Detect which cell encompasses the target text, then output its (X, Y) center coordinate. 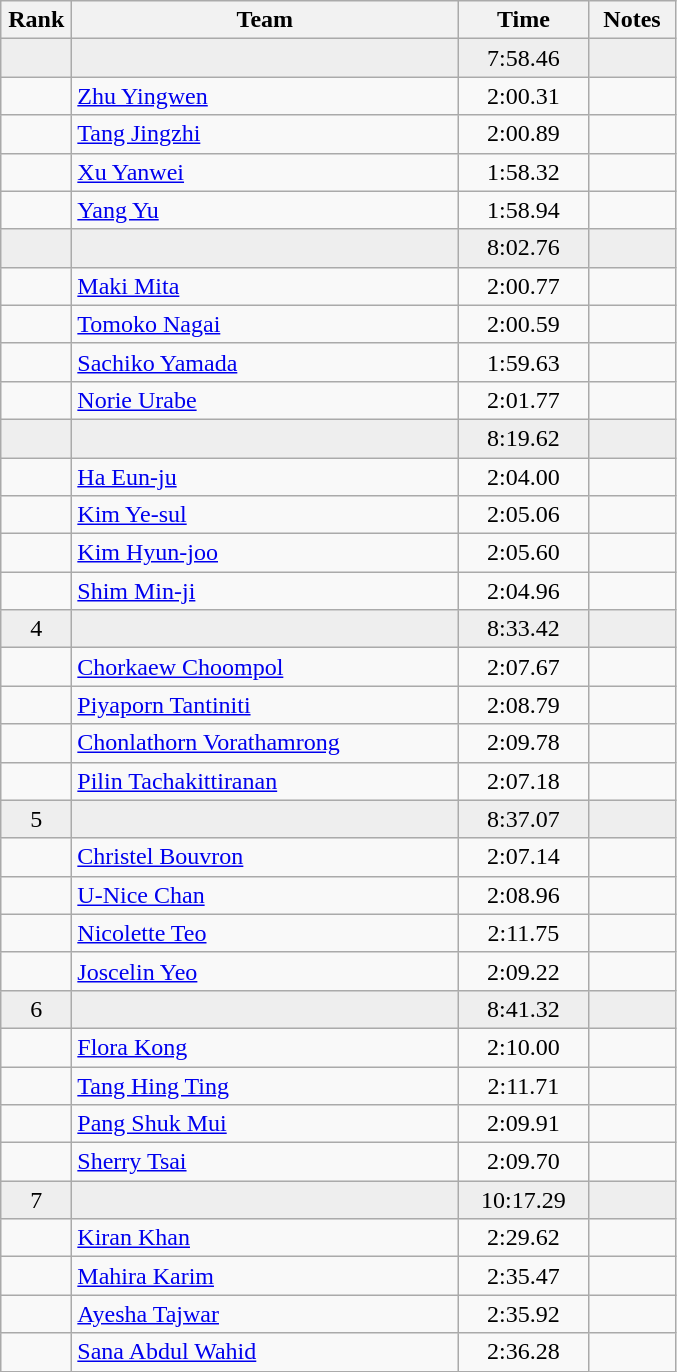
1:58.94 (524, 210)
2:05.60 (524, 553)
Kim Hyun-joo (265, 553)
Piyaporn Tantiniti (265, 705)
2:04.00 (524, 477)
2:07.14 (524, 857)
Notes (632, 20)
Time (524, 20)
Ha Eun-ju (265, 477)
2:07.67 (524, 667)
2:35.92 (524, 1314)
2:11.75 (524, 933)
2:07.18 (524, 781)
1:59.63 (524, 362)
Tang Hing Ting (265, 1085)
Kim Ye-sul (265, 515)
Sherry Tsai (265, 1162)
2:08.79 (524, 705)
2:09.91 (524, 1124)
1:58.32 (524, 172)
2:00.89 (524, 134)
8:19.62 (524, 438)
Xu Yanwei (265, 172)
Sana Abdul Wahid (265, 1352)
2:00.31 (524, 96)
5 (36, 819)
7:58.46 (524, 58)
U-Nice Chan (265, 895)
2:01.77 (524, 400)
2:08.96 (524, 895)
Tomoko Nagai (265, 324)
Sachiko Yamada (265, 362)
Zhu Yingwen (265, 96)
8:41.32 (524, 1009)
10:17.29 (524, 1200)
Chorkaew Choompol (265, 667)
Tang Jingzhi (265, 134)
2:09.70 (524, 1162)
2:09.78 (524, 743)
6 (36, 1009)
4 (36, 629)
2:00.59 (524, 324)
2:11.71 (524, 1085)
Maki Mita (265, 286)
Yang Yu (265, 210)
Ayesha Tajwar (265, 1314)
Shim Min-ji (265, 591)
7 (36, 1200)
Mahira Karim (265, 1276)
2:00.77 (524, 286)
Christel Bouvron (265, 857)
2:36.28 (524, 1352)
2:05.06 (524, 515)
8:33.42 (524, 629)
2:35.47 (524, 1276)
2:09.22 (524, 971)
Norie Urabe (265, 400)
Joscelin Yeo (265, 971)
Team (265, 20)
2:04.96 (524, 591)
Nicolette Teo (265, 933)
2:29.62 (524, 1238)
Chonlathorn Vorathamrong (265, 743)
Pilin Tachakittiranan (265, 781)
Rank (36, 20)
Pang Shuk Mui (265, 1124)
Flora Kong (265, 1047)
Kiran Khan (265, 1238)
2:10.00 (524, 1047)
8:02.76 (524, 248)
8:37.07 (524, 819)
